For the text-containing cell, return its midpoint in [x, y] coordinate format. 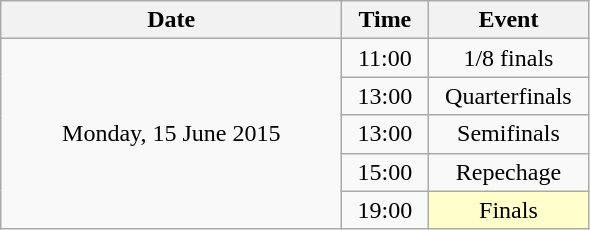
Time [385, 20]
Date [172, 20]
Semifinals [508, 134]
Repechage [508, 172]
Quarterfinals [508, 96]
15:00 [385, 172]
Monday, 15 June 2015 [172, 134]
1/8 finals [508, 58]
11:00 [385, 58]
Finals [508, 210]
19:00 [385, 210]
Event [508, 20]
